Return the (x, y) coordinate for the center point of the cell that contains the specified text.  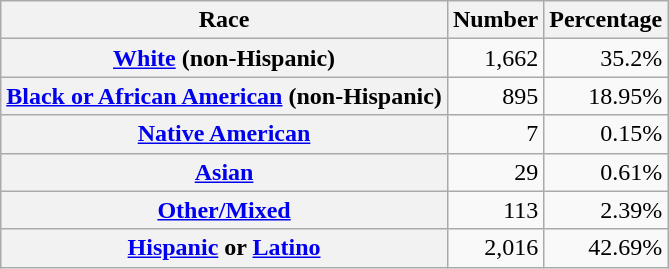
29 (495, 172)
1,662 (495, 58)
Race (224, 20)
35.2% (606, 58)
2.39% (606, 210)
0.61% (606, 172)
0.15% (606, 134)
2,016 (495, 248)
Other/Mixed (224, 210)
113 (495, 210)
7 (495, 134)
Percentage (606, 20)
Black or African American (non-Hispanic) (224, 96)
895 (495, 96)
Asian (224, 172)
White (non-Hispanic) (224, 58)
Hispanic or Latino (224, 248)
Number (495, 20)
Native American (224, 134)
18.95% (606, 96)
42.69% (606, 248)
